Provide the [x, y] coordinate of the cell's center where the given text is located.  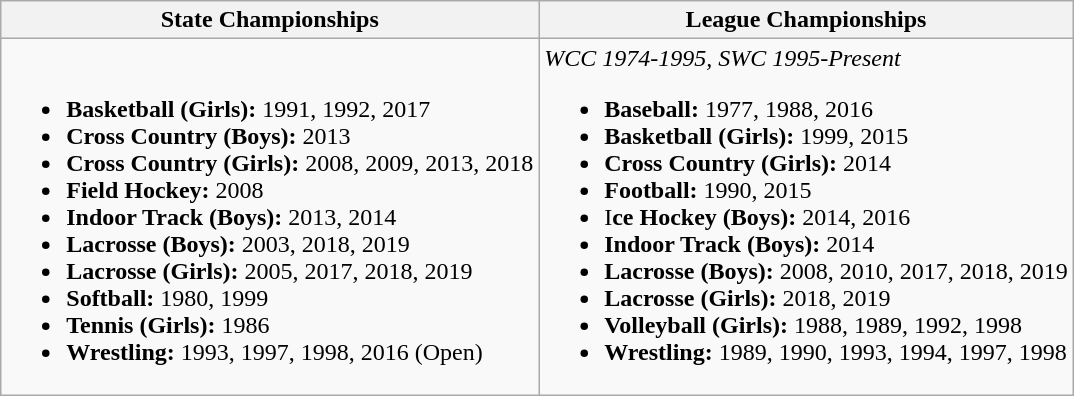
State Championships [270, 20]
League Championships [806, 20]
